Identify which cell holds the provided text, then report its [X, Y] central coordinate. 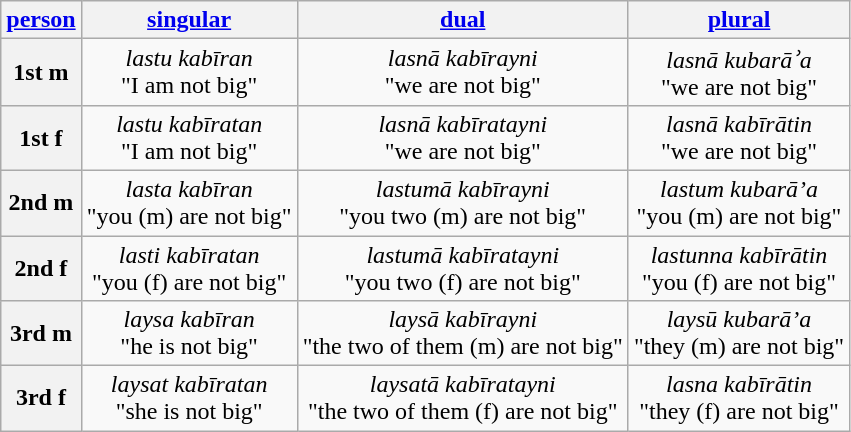
3rd m [41, 334]
laysū kubarā’a"they (m) are not big" [738, 334]
laysā kabīrayni"the two of them (m) are not big" [462, 334]
lastu kabīran"I am not big" [189, 72]
lasti kabīratan"you (f) are not big" [189, 268]
lasnā kabīrayni"we are not big" [462, 72]
lasta kabīran"you (m) are not big" [189, 202]
1st m [41, 72]
3rd f [41, 398]
laysatā kabīratayni"the two of them (f) are not big" [462, 398]
lastu kabīratan"I am not big" [189, 138]
lasnā kubarāʾa"we are not big" [738, 72]
plural [738, 20]
laysa kabīran"he is not big" [189, 334]
2nd f [41, 268]
dual [462, 20]
lasnā kabīrātin"we are not big" [738, 138]
singular [189, 20]
2nd m [41, 202]
lastumā kabīrayni"you two (m) are not big" [462, 202]
lastum kubarā’a"you (m) are not big" [738, 202]
lastumā kabīratayni"you two (f) are not big" [462, 268]
lasna kabīrātin"they (f) are not big" [738, 398]
lasnā kabīratayni"we are not big" [462, 138]
1st f [41, 138]
laysat kabīratan"she is not big" [189, 398]
person [41, 20]
lastunna kabīrātin"you (f) are not big" [738, 268]
